Capture the cell that displays the provided text and extract its [x, y] central coordinate. 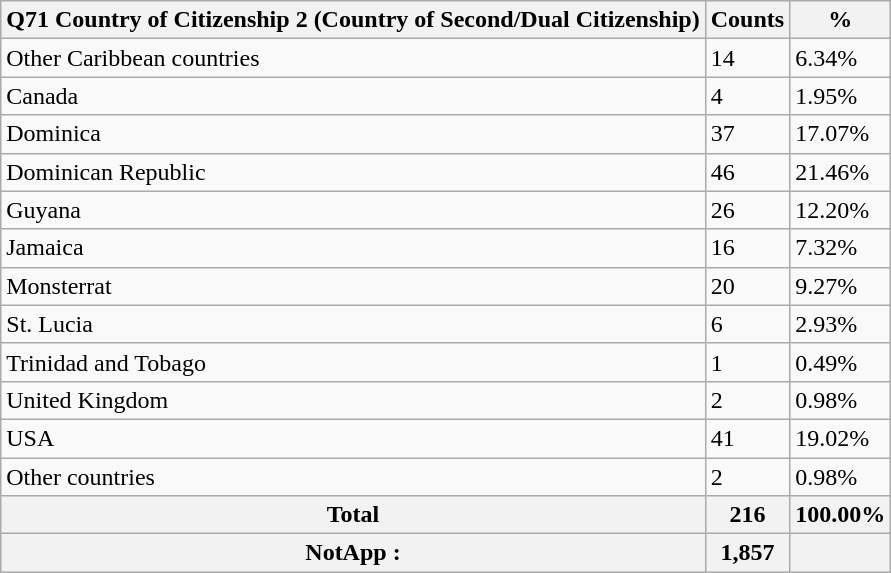
46 [747, 172]
9.27% [840, 286]
Canada [353, 96]
Other Caribbean countries [353, 58]
21.46% [840, 172]
17.07% [840, 134]
14 [747, 58]
NotApp : [353, 553]
41 [747, 438]
16 [747, 248]
12.20% [840, 210]
2.93% [840, 324]
Trinidad and Tobago [353, 362]
19.02% [840, 438]
% [840, 20]
1.95% [840, 96]
Jamaica [353, 248]
100.00% [840, 515]
26 [747, 210]
1 [747, 362]
Q71 Country of Citizenship 2 (Country of Second/Dual Citizenship) [353, 20]
St. Lucia [353, 324]
6.34% [840, 58]
Dominica [353, 134]
Dominican Republic [353, 172]
Guyana [353, 210]
37 [747, 134]
USA [353, 438]
4 [747, 96]
Counts [747, 20]
6 [747, 324]
216 [747, 515]
Total [353, 515]
20 [747, 286]
1,857 [747, 553]
Other countries [353, 477]
Monsterrat [353, 286]
7.32% [840, 248]
United Kingdom [353, 400]
0.49% [840, 362]
